Scan for the cell matching the given text and deliver its [X, Y] coordinate at center. 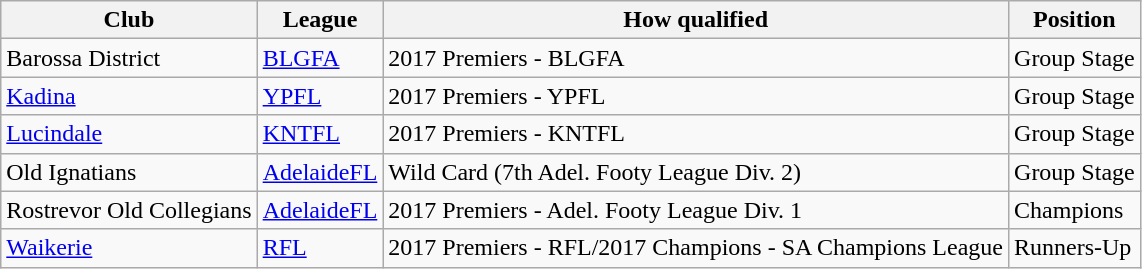
2017 Premiers - RFL/2017 Champions - SA Champions League [696, 248]
Wild Card (7th Adel. Footy League Div. 2) [696, 172]
How qualified [696, 20]
Lucindale [129, 134]
Old Ignatians [129, 172]
YPFL [320, 96]
KNTFL [320, 134]
BLGFA [320, 58]
League [320, 20]
2017 Premiers - BLGFA [696, 58]
Waikerie [129, 248]
2017 Premiers - KNTFL [696, 134]
Champions [1075, 210]
Position [1075, 20]
RFL [320, 248]
2017 Premiers - Adel. Footy League Div. 1 [696, 210]
Club [129, 20]
Barossa District [129, 58]
Kadina [129, 96]
2017 Premiers - YPFL [696, 96]
Rostrevor Old Collegians [129, 210]
Runners-Up [1075, 248]
